Scan for the cell matching the given text and deliver its (X, Y) coordinate at center. 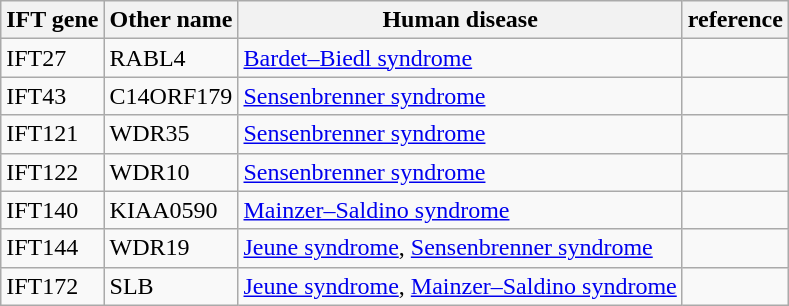
Mainzer–Saldino syndrome (460, 210)
Jeune syndrome, Mainzer–Saldino syndrome (460, 286)
RABL4 (171, 58)
IFT gene (52, 20)
Other name (171, 20)
IFT144 (52, 248)
Human disease (460, 20)
IFT140 (52, 210)
reference (735, 20)
WDR35 (171, 134)
C14ORF179 (171, 96)
IFT122 (52, 172)
WDR10 (171, 172)
WDR19 (171, 248)
SLB (171, 286)
IFT121 (52, 134)
KIAA0590 (171, 210)
Jeune syndrome, Sensenbrenner syndrome (460, 248)
IFT43 (52, 96)
IFT172 (52, 286)
Bardet–Biedl syndrome (460, 58)
IFT27 (52, 58)
